Return the [X, Y] coordinate for the center point of the cell that contains the specified text.  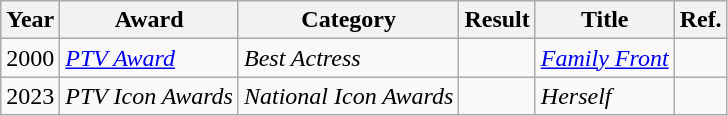
PTV Award [150, 58]
National Icon Awards [348, 96]
Category [348, 20]
Year [30, 20]
Ref. [700, 20]
Best Actress [348, 58]
Family Front [604, 58]
PTV Icon Awards [150, 96]
Title [604, 20]
Herself [604, 96]
Result [497, 20]
Award [150, 20]
2023 [30, 96]
2000 [30, 58]
